Detect which cell encompasses the target text, then output its [X, Y] center coordinate. 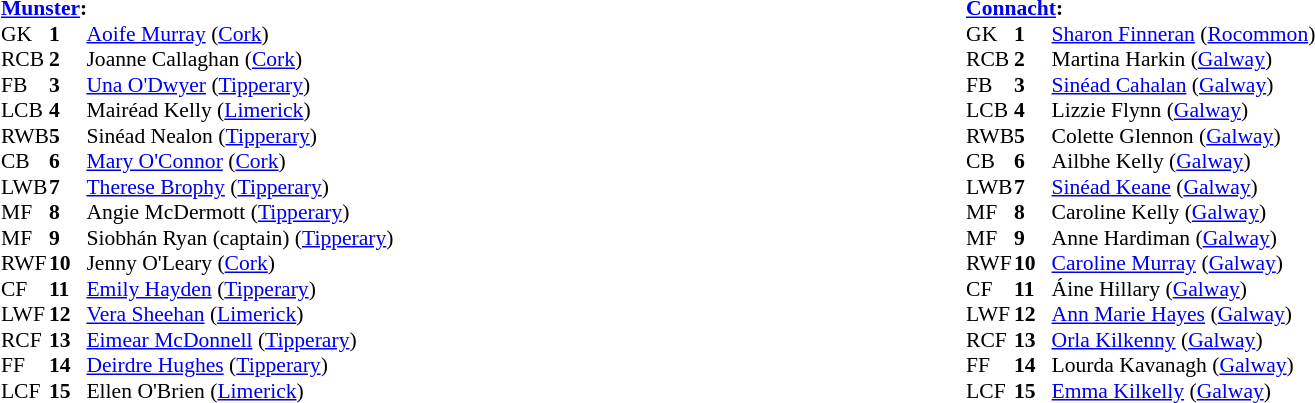
Una O'Dwyer (Tipperary) [240, 85]
Mairéad Kelly (Limerick) [240, 111]
Therese Brophy (Tipperary) [240, 187]
Deirdre Hughes (Tipperary) [240, 365]
Angie McDermott (Tipperary) [240, 213]
Joanne Callaghan (Cork) [240, 59]
Siobhán Ryan (captain) (Tipperary) [240, 238]
Jenny O'Leary (Cork) [240, 263]
Vera Sheehan (Limerick) [240, 315]
Aoife Murray (Cork) [240, 34]
Sinéad Nealon (Tipperary) [240, 136]
Mary O'Connor (Cork) [240, 161]
Emily Hayden (Tipperary) [240, 289]
Eimear McDonnell (Tipperary) [240, 340]
